Extract the (x, y) coordinate from the center of the cell holding the provided text.  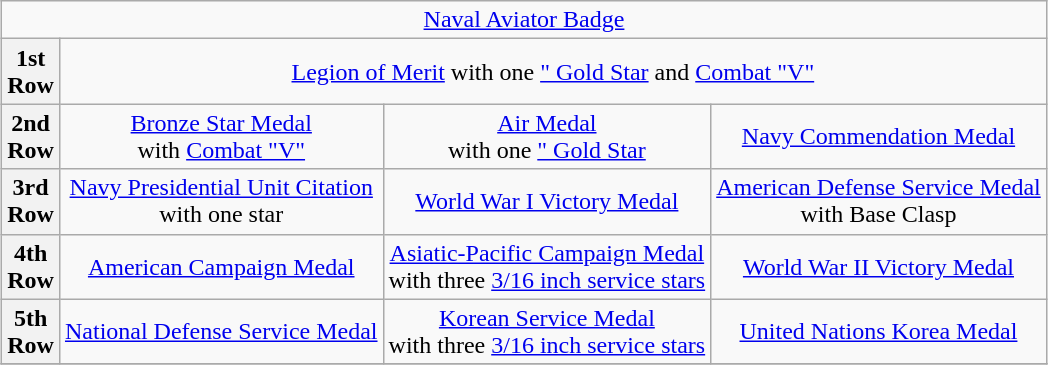
Navy Presidential Unit Citation with one star (221, 202)
Navy Commendation Medal (879, 136)
1stRow (31, 72)
5thRow (31, 332)
2ndRow (31, 136)
3rdRow (31, 202)
American Defense Service Medal with Base Clasp (879, 202)
Naval Aviator Badge (524, 20)
American Campaign Medal (221, 266)
National Defense Service Medal (221, 332)
World War II Victory Medal (879, 266)
World War I Victory Medal (547, 202)
United Nations Korea Medal (879, 332)
Bronze Star Medalwith Combat "V" (221, 136)
Legion of Merit with one " Gold Star and Combat "V" (552, 72)
Air Medal with one " Gold Star (547, 136)
4thRow (31, 266)
Korean Service Medal with three 3/16 inch service stars (547, 332)
Asiatic-Pacific Campaign Medal with three 3/16 inch service stars (547, 266)
